Identify which cell holds the provided text, then report its (x, y) central coordinate. 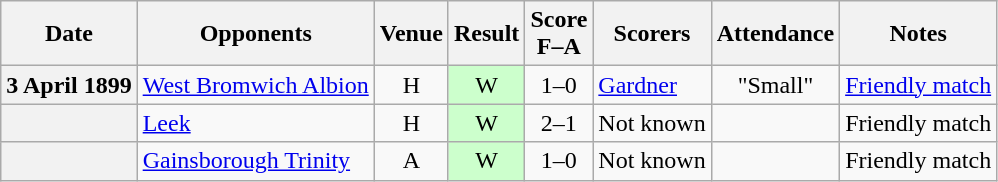
Venue (411, 34)
A (411, 161)
Scorers (652, 34)
"Small" (775, 85)
3 April 1899 (69, 85)
Gainsborough Trinity (256, 161)
Result (486, 34)
Opponents (256, 34)
Attendance (775, 34)
ScoreF–A (559, 34)
Notes (918, 34)
Date (69, 34)
Leek (256, 123)
West Bromwich Albion (256, 85)
2–1 (559, 123)
Gardner (652, 85)
